From the cell containing the given text, extract its center point as [X, Y] coordinate. 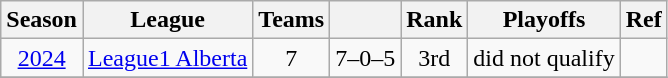
7–0–5 [366, 58]
did not qualify [544, 58]
Ref [644, 20]
Rank [434, 20]
7 [292, 58]
Season [42, 20]
3rd [434, 58]
Playoffs [544, 20]
2024 [42, 58]
League [167, 20]
League1 Alberta [167, 58]
Teams [292, 20]
